Extract the (x, y) coordinate from the center of the cell holding the provided text.  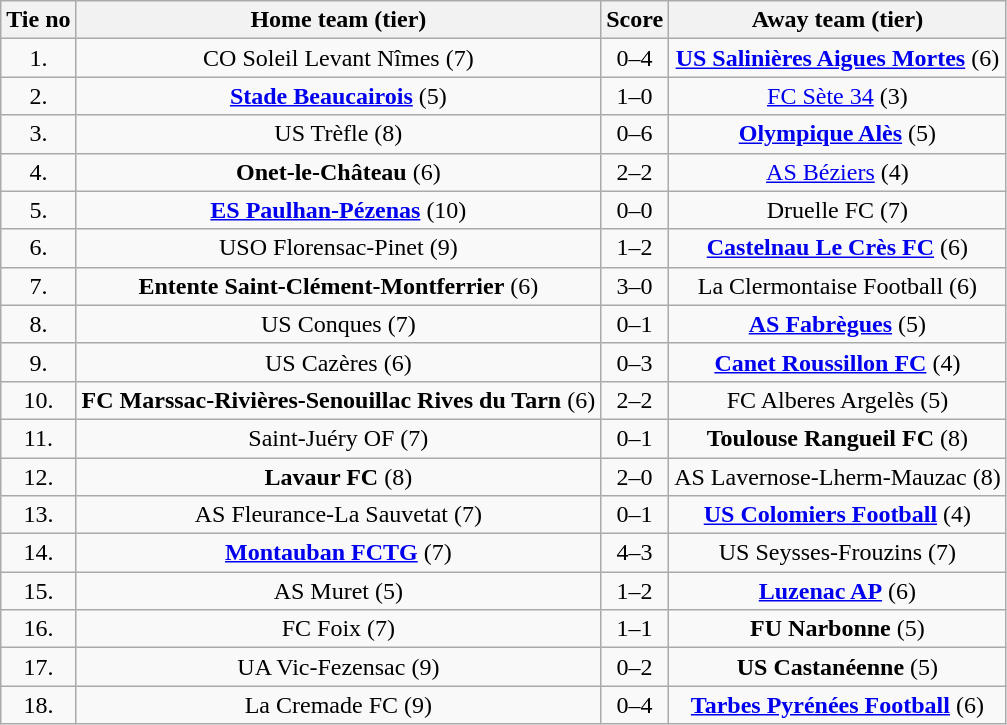
3. (38, 134)
Away team (tier) (838, 20)
Home team (tier) (338, 20)
Canet Roussillon FC (4) (838, 362)
1. (38, 58)
Entente Saint-Clément-Montferrier (6) (338, 286)
0–6 (635, 134)
AS Muret (5) (338, 591)
Stade Beaucairois (5) (338, 96)
Castelnau Le Crès FC (6) (838, 248)
18. (38, 705)
FC Sète 34 (3) (838, 96)
8. (38, 324)
Lavaur FC (8) (338, 477)
0–0 (635, 210)
FC Alberes Argelès (5) (838, 400)
4–3 (635, 553)
12. (38, 477)
AS Fleurance-La Sauvetat (7) (338, 515)
Tie no (38, 20)
11. (38, 438)
15. (38, 591)
Tarbes Pyrénées Football (6) (838, 705)
AS Fabrègues (5) (838, 324)
Onet-le-Château (6) (338, 172)
0–3 (635, 362)
2. (38, 96)
US Cazères (6) (338, 362)
Toulouse Rangueil FC (8) (838, 438)
US Seysses-Frouzins (7) (838, 553)
FC Foix (7) (338, 629)
0–2 (635, 667)
AS Béziers (4) (838, 172)
US Castanéenne (5) (838, 667)
10. (38, 400)
ES Paulhan-Pézenas (10) (338, 210)
Druelle FC (7) (838, 210)
16. (38, 629)
UA Vic-Fezensac (9) (338, 667)
FU Narbonne (5) (838, 629)
USO Florensac-Pinet (9) (338, 248)
2–0 (635, 477)
14. (38, 553)
13. (38, 515)
FC Marssac-Rivières-Senouillac Rives du Tarn (6) (338, 400)
6. (38, 248)
AS Lavernose-Lherm-Mauzac (8) (838, 477)
La Clermontaise Football (6) (838, 286)
CO Soleil Levant Nîmes (7) (338, 58)
US Colomiers Football (4) (838, 515)
Montauban FCTG (7) (338, 553)
7. (38, 286)
Luzenac AP (6) (838, 591)
Score (635, 20)
9. (38, 362)
US Conques (7) (338, 324)
17. (38, 667)
1–1 (635, 629)
Olympique Alès (5) (838, 134)
3–0 (635, 286)
1–0 (635, 96)
US Salinières Aigues Mortes (6) (838, 58)
4. (38, 172)
5. (38, 210)
US Trèfle (8) (338, 134)
Saint-Juéry OF (7) (338, 438)
La Cremade FC (9) (338, 705)
